Locate the cell with the specified text and output its [x, y] center coordinate. 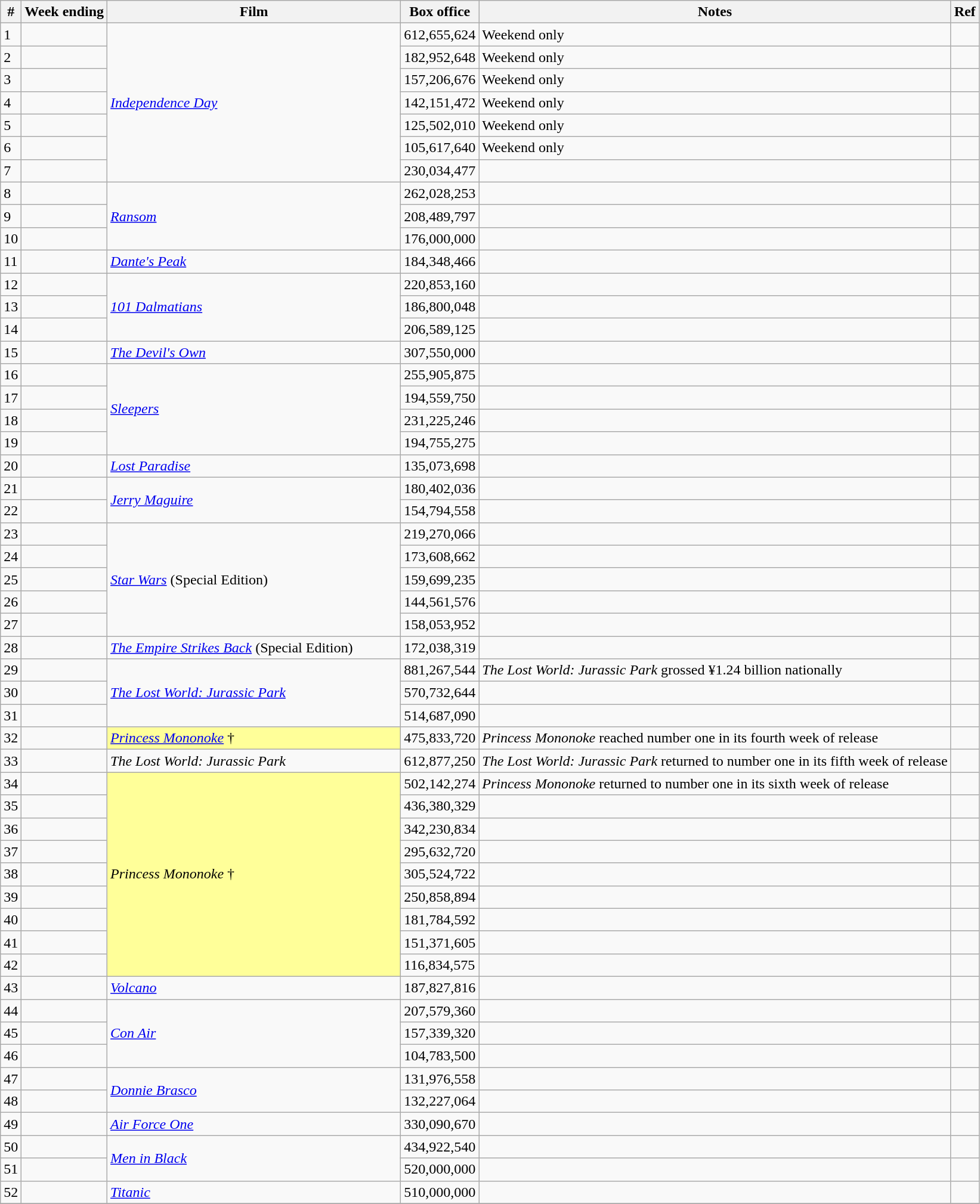
9 [11, 216]
34 [11, 784]
30 [11, 693]
434,922,540 [440, 1147]
510,000,000 [440, 1192]
231,225,246 [440, 420]
307,550,000 [440, 352]
230,034,477 [440, 171]
4 [11, 103]
23 [11, 534]
Box office [440, 12]
159,699,235 [440, 579]
181,784,592 [440, 920]
Volcano [254, 988]
295,632,720 [440, 852]
125,502,010 [440, 125]
25 [11, 579]
570,732,644 [440, 693]
51 [11, 1169]
612,655,624 [440, 35]
17 [11, 398]
208,489,797 [440, 216]
3 [11, 80]
144,561,576 [440, 602]
Princess Mononoke returned to number one in its sixth week of release [715, 784]
305,524,722 [440, 874]
176,000,000 [440, 239]
220,853,160 [440, 284]
20 [11, 466]
Air Force One [254, 1124]
502,142,274 [440, 784]
206,589,125 [440, 330]
36 [11, 829]
342,230,834 [440, 829]
Dante's Peak [254, 261]
33 [11, 761]
Ref [965, 12]
182,952,648 [440, 57]
157,206,676 [440, 80]
15 [11, 352]
41 [11, 942]
44 [11, 1011]
255,905,875 [440, 375]
101 Dalmatians [254, 307]
157,339,320 [440, 1033]
158,053,952 [440, 624]
262,028,253 [440, 193]
The Devil's Own [254, 352]
42 [11, 965]
132,227,064 [440, 1101]
Week ending [64, 12]
47 [11, 1079]
104,783,500 [440, 1056]
Con Air [254, 1033]
187,827,816 [440, 988]
19 [11, 443]
184,348,466 [440, 261]
Star Wars (Special Edition) [254, 579]
16 [11, 375]
173,608,662 [440, 556]
11 [11, 261]
135,073,698 [440, 466]
475,833,720 [440, 738]
2 [11, 57]
Sleepers [254, 409]
49 [11, 1124]
Men in Black [254, 1158]
1 [11, 35]
26 [11, 602]
52 [11, 1192]
14 [11, 330]
28 [11, 647]
142,151,472 [440, 103]
31 [11, 716]
Lost Paradise [254, 466]
8 [11, 193]
Donnie Brasco [254, 1090]
105,617,640 [440, 148]
186,800,048 [440, 307]
180,402,036 [440, 488]
7 [11, 171]
250,858,894 [440, 897]
The Lost World: Jurassic Park returned to number one in its fifth week of release [715, 761]
45 [11, 1033]
12 [11, 284]
881,267,544 [440, 670]
The Lost World: Jurassic Park grossed ¥1.24 billion nationally [715, 670]
24 [11, 556]
50 [11, 1147]
38 [11, 874]
29 [11, 670]
Titanic [254, 1192]
154,794,558 [440, 511]
Ransom [254, 216]
151,371,605 [440, 942]
10 [11, 239]
520,000,000 [440, 1169]
514,687,090 [440, 716]
612,877,250 [440, 761]
46 [11, 1056]
18 [11, 420]
39 [11, 897]
# [11, 12]
330,090,670 [440, 1124]
43 [11, 988]
32 [11, 738]
Notes [715, 12]
172,038,319 [440, 647]
37 [11, 852]
6 [11, 148]
116,834,575 [440, 965]
194,755,275 [440, 443]
21 [11, 488]
40 [11, 920]
The Empire Strikes Back (Special Edition) [254, 647]
Independence Day [254, 103]
5 [11, 125]
Jerry Maguire [254, 500]
194,559,750 [440, 398]
48 [11, 1101]
Princess Mononoke reached number one in its fourth week of release [715, 738]
436,380,329 [440, 806]
13 [11, 307]
219,270,066 [440, 534]
Film [254, 12]
27 [11, 624]
207,579,360 [440, 1011]
22 [11, 511]
131,976,558 [440, 1079]
35 [11, 806]
